Provide the [X, Y] coordinate of the cell's center where the given text is located.  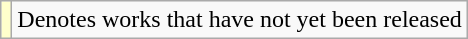
Denotes works that have not yet been released [240, 20]
